Capture the cell that displays the provided text and extract its (X, Y) central coordinate. 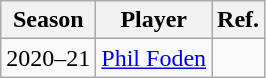
Ref. (238, 20)
Season (48, 20)
Phil Foden (154, 58)
2020–21 (48, 58)
Player (154, 20)
